Identify which cell holds the provided text, then report its [X, Y] central coordinate. 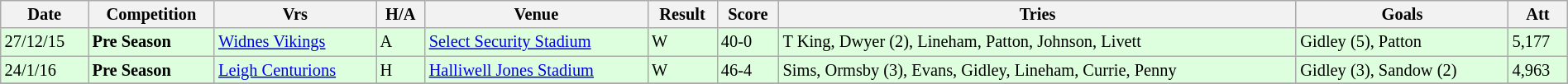
Halliwell Jones Stadium [536, 70]
Widnes Vikings [295, 42]
40-0 [748, 42]
H/A [400, 14]
27/12/15 [45, 42]
Competition [152, 14]
Vrs [295, 14]
Score [748, 14]
Leigh Centurions [295, 70]
Tries [1038, 14]
Select Security Stadium [536, 42]
Goals [1402, 14]
Date [45, 14]
Gidley (5), Patton [1402, 42]
24/1/16 [45, 70]
Gidley (3), Sandow (2) [1402, 70]
H [400, 70]
T King, Dwyer (2), Lineham, Patton, Johnson, Livett [1038, 42]
5,177 [1538, 42]
4,963 [1538, 70]
Result [682, 14]
Sims, Ormsby (3), Evans, Gidley, Lineham, Currie, Penny [1038, 70]
A [400, 42]
Att [1538, 14]
Venue [536, 14]
46-4 [748, 70]
